Pinpoint the cell where the given text exists, returning its (X, Y) midpoint coordinate. 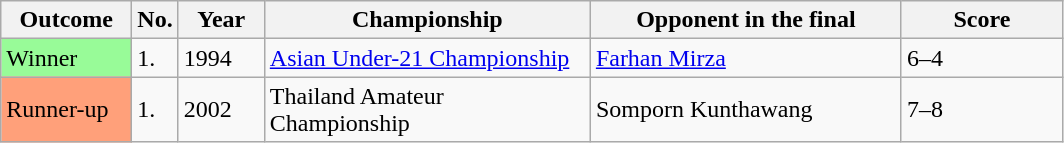
2002 (221, 110)
Winner (66, 58)
Runner-up (66, 110)
Year (221, 20)
Score (982, 20)
Thailand Amateur Championship (427, 110)
Somporn Kunthawang (746, 110)
Championship (427, 20)
Opponent in the final (746, 20)
Outcome (66, 20)
No. (155, 20)
1994 (221, 58)
6–4 (982, 58)
Farhan Mirza (746, 58)
Asian Under-21 Championship (427, 58)
7–8 (982, 110)
